Extract the [X, Y] coordinate from the center of the cell holding the provided text.  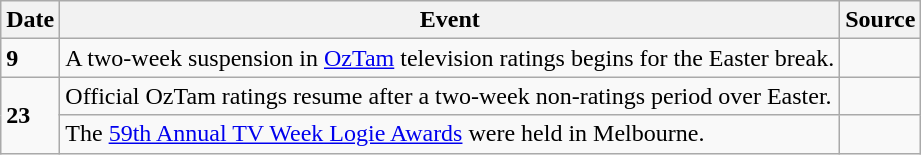
Event [450, 20]
Date [30, 20]
9 [30, 58]
Source [880, 20]
A two-week suspension in OzTam television ratings begins for the Easter break. [450, 58]
Official OzTam ratings resume after a two-week non-ratings period over Easter. [450, 96]
23 [30, 115]
The 59th Annual TV Week Logie Awards were held in Melbourne. [450, 134]
